Return the (x, y) coordinate for the center point of the cell that contains the specified text.  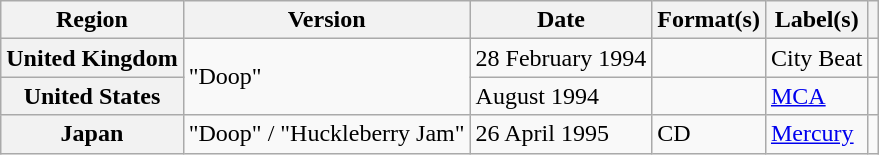
Region (92, 20)
Date (561, 20)
United States (92, 96)
Japan (92, 134)
City Beat (816, 58)
United Kingdom (92, 58)
MCA (816, 96)
"Doop" (326, 77)
August 1994 (561, 96)
"Doop" / "Huckleberry Jam" (326, 134)
Mercury (816, 134)
Version (326, 20)
CD (709, 134)
28 February 1994 (561, 58)
26 April 1995 (561, 134)
Format(s) (709, 20)
Label(s) (816, 20)
